Detect which cell encompasses the target text, then output its [x, y] center coordinate. 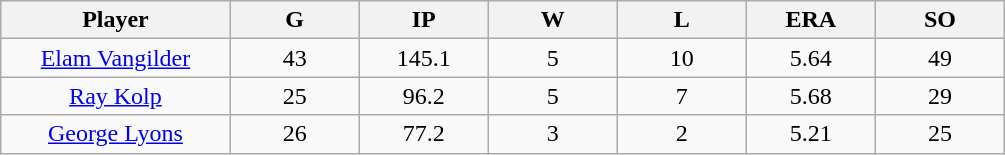
5.64 [810, 58]
Ray Kolp [116, 96]
George Lyons [116, 134]
L [682, 20]
26 [294, 134]
ERA [810, 20]
Player [116, 20]
SO [940, 20]
Elam Vangilder [116, 58]
5.68 [810, 96]
43 [294, 58]
77.2 [424, 134]
2 [682, 134]
G [294, 20]
10 [682, 58]
3 [552, 134]
7 [682, 96]
49 [940, 58]
5.21 [810, 134]
W [552, 20]
145.1 [424, 58]
96.2 [424, 96]
29 [940, 96]
IP [424, 20]
